Locate the cell with the specified text and output its (X, Y) center coordinate. 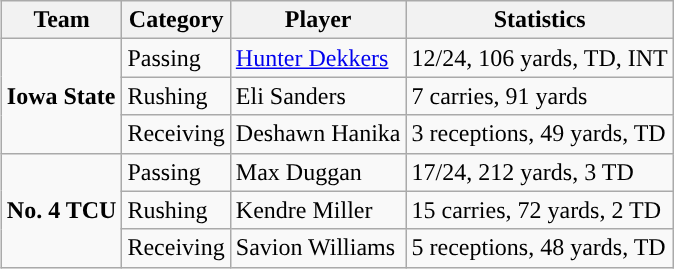
17/24, 212 yards, 3 TD (540, 172)
15 carries, 72 yards, 2 TD (540, 210)
3 receptions, 49 yards, TD (540, 134)
7 carries, 91 yards (540, 96)
Hunter Dekkers (318, 58)
Kendre Miller (318, 210)
Eli Sanders (318, 96)
Player (318, 20)
Category (176, 20)
Savion Williams (318, 248)
Team (62, 20)
Statistics (540, 20)
Iowa State (62, 96)
5 receptions, 48 yards, TD (540, 248)
No. 4 TCU (62, 210)
Max Duggan (318, 172)
Deshawn Hanika (318, 134)
12/24, 106 yards, TD, INT (540, 58)
